For the text-containing cell, return its midpoint in [X, Y] coordinate format. 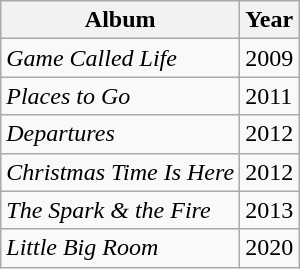
Year [270, 20]
2013 [270, 210]
Places to Go [120, 96]
Christmas Time Is Here [120, 172]
The Spark & the Fire [120, 210]
2009 [270, 58]
Little Big Room [120, 248]
Album [120, 20]
Game Called Life [120, 58]
2020 [270, 248]
Departures [120, 134]
2011 [270, 96]
